Determine the [X, Y] coordinate at the center of the cell enclosing the given text.  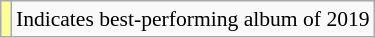
Indicates best-performing album of 2019 [193, 19]
